Capture the cell that displays the provided text and extract its [x, y] central coordinate. 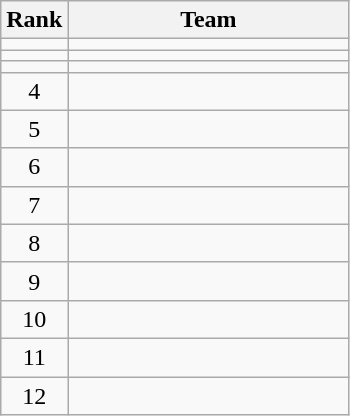
7 [34, 205]
5 [34, 129]
12 [34, 395]
11 [34, 357]
4 [34, 91]
6 [34, 167]
10 [34, 319]
Rank [34, 20]
9 [34, 281]
Team [208, 20]
8 [34, 243]
